Locate the cell with the specified text and output its [x, y] center coordinate. 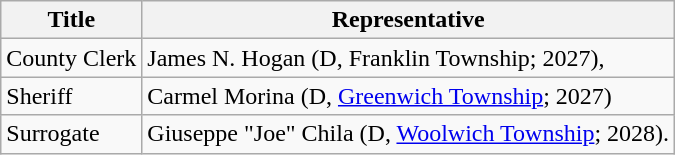
James N. Hogan (D, Franklin Township; 2027), [408, 58]
Title [72, 20]
County Clerk [72, 58]
Surrogate [72, 134]
Giuseppe "Joe" Chila (D, Woolwich Township; 2028). [408, 134]
Carmel Morina (D, Greenwich Township; 2027) [408, 96]
Sheriff [72, 96]
Representative [408, 20]
